Scan for the cell matching the given text and deliver its [X, Y] coordinate at center. 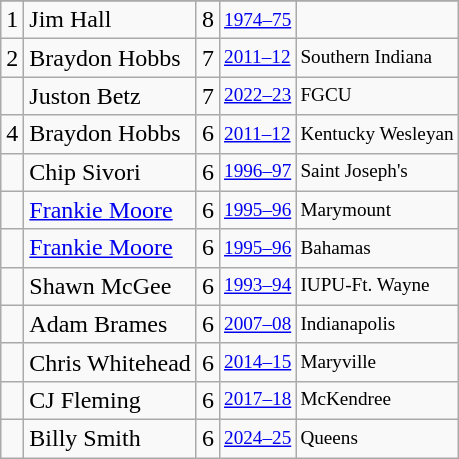
2014–15 [257, 362]
Billy Smith [110, 438]
1996–97 [257, 172]
2017–18 [257, 400]
2007–08 [257, 324]
Maryville [377, 362]
Indianapolis [377, 324]
2022–23 [257, 96]
Kentucky Wesleyan [377, 134]
8 [208, 20]
Chip Sivori [110, 172]
4 [12, 134]
FGCU [377, 96]
Jim Hall [110, 20]
Chris Whitehead [110, 362]
1993–94 [257, 286]
IUPU-Ft. Wayne [377, 286]
1974–75 [257, 20]
Adam Brames [110, 324]
2 [12, 58]
Southern Indiana [377, 58]
Juston Betz [110, 96]
Shawn McGee [110, 286]
McKendree [377, 400]
2024–25 [257, 438]
Marymount [377, 210]
Bahamas [377, 248]
CJ Fleming [110, 400]
Queens [377, 438]
1 [12, 20]
Saint Joseph's [377, 172]
